For the text-containing cell, return its midpoint in (X, Y) coordinate format. 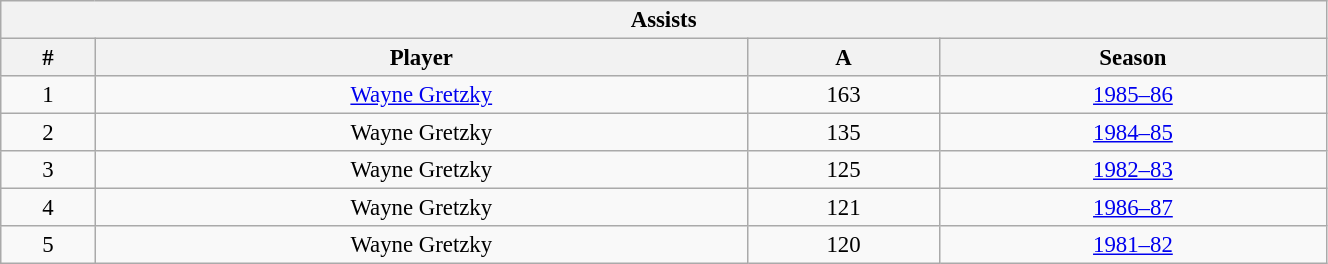
4 (48, 208)
1 (48, 95)
Season (1132, 58)
125 (844, 170)
1984–85 (1132, 133)
1986–87 (1132, 208)
A (844, 58)
1985–86 (1132, 95)
1982–83 (1132, 170)
5 (48, 245)
135 (844, 133)
121 (844, 208)
2 (48, 133)
3 (48, 170)
163 (844, 95)
Assists (664, 20)
# (48, 58)
120 (844, 245)
Player (422, 58)
1981–82 (1132, 245)
